Return (x, y) of the center of cell containing provided text 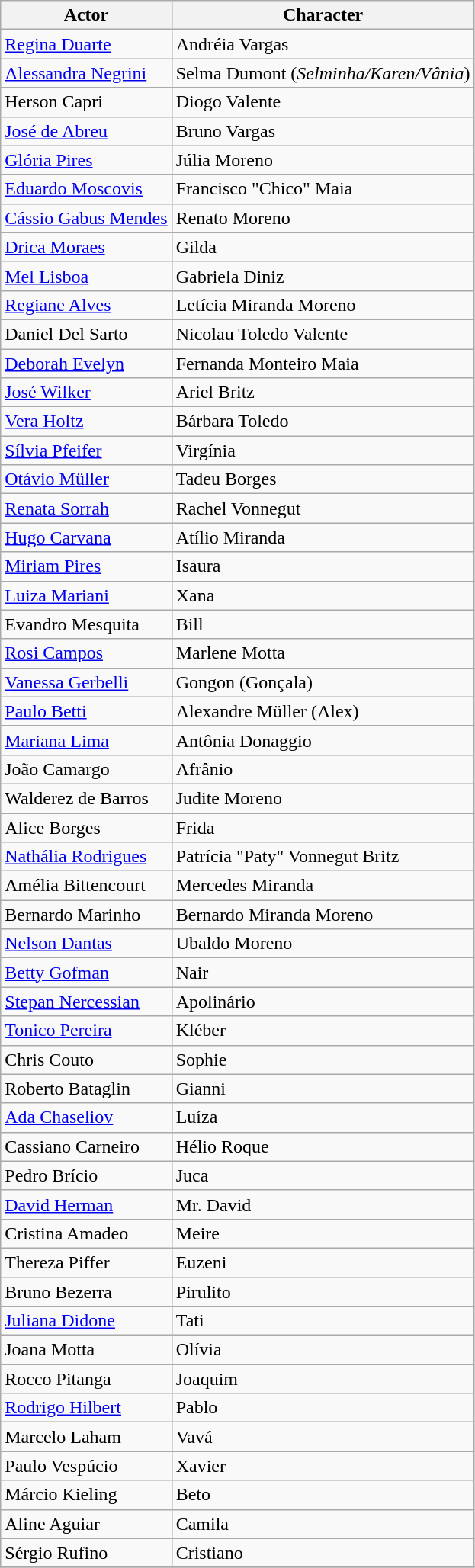
Tonico Pereira (86, 1031)
Patrícia "Paty" Vonnegut Britz (323, 857)
Vanessa Gerbelli (86, 682)
Amélia Bittencourt (86, 886)
Tadeu Borges (323, 479)
Nathália Rodrigues (86, 857)
Frida (323, 827)
Rachel Vonnegut (323, 508)
Joana Motta (86, 1350)
Tati (323, 1321)
Renato Moreno (323, 218)
Bernardo Miranda Moreno (323, 915)
Actor (86, 15)
Vavá (323, 1437)
Alice Borges (86, 827)
Camila (323, 1524)
Nelson Dantas (86, 944)
Regina Duarte (86, 44)
Sílvia Pfeifer (86, 451)
Hélio Roque (323, 1146)
Fernanda Monteiro Maia (323, 364)
David Herman (86, 1204)
Mr. David (323, 1204)
Gianni (323, 1089)
Aline Aguiar (86, 1524)
Bernardo Marinho (86, 915)
Gilda (323, 247)
Otávio Müller (86, 479)
Daniel Del Sarto (86, 334)
Cassiano Carneiro (86, 1146)
Walderez de Barros (86, 798)
Thereza Piffer (86, 1262)
Pirulito (323, 1292)
Herson Capri (86, 102)
Mercedes Miranda (323, 886)
Isaura (323, 566)
Regiane Alves (86, 305)
Luíza (323, 1117)
Atílio Miranda (323, 537)
Nair (323, 973)
Marcelo Laham (86, 1437)
Bárbara Toledo (323, 422)
José Wilker (86, 393)
Euzeni (323, 1262)
Renata Sorrah (86, 508)
Bruno Bezerra (86, 1292)
Alessandra Negrini (86, 73)
Paulo Betti (86, 711)
José de Abreu (86, 131)
Bill (323, 624)
Beto (323, 1495)
Xana (323, 595)
Antônia Donaggio (323, 740)
Character (323, 15)
Stepan Nercessian (86, 1002)
Cristiano (323, 1553)
Kléber (323, 1031)
Selma Dumont (Selminha/Karen/Vânia) (323, 73)
Cássio Gabus Mendes (86, 218)
Drica Moraes (86, 247)
Diogo Valente (323, 102)
Miriam Pires (86, 566)
Judite Moreno (323, 798)
Afrânio (323, 769)
Chris Couto (86, 1060)
Deborah Evelyn (86, 364)
Betty Gofman (86, 973)
Juca (323, 1175)
Júlia Moreno (323, 160)
Roberto Bataglin (86, 1089)
Ariel Britz (323, 393)
Ubaldo Moreno (323, 944)
Marlene Motta (323, 653)
Pedro Brício (86, 1175)
Apolinário (323, 1002)
Sophie (323, 1060)
Cristina Amadeo (86, 1233)
Pablo (323, 1408)
Olívia (323, 1350)
Bruno Vargas (323, 131)
Andréia Vargas (323, 44)
Xavier (323, 1466)
Glória Pires (86, 160)
Rodrigo Hilbert (86, 1408)
Alexandre Müller (Alex) (323, 711)
Juliana Didone (86, 1321)
Sérgio Rufino (86, 1553)
João Camargo (86, 769)
Francisco "Chico" Maia (323, 189)
Rocco Pitanga (86, 1379)
Gabriela Diniz (323, 276)
Eduardo Moscovis (86, 189)
Luiza Mariani (86, 595)
Gongon (Gonçala) (323, 682)
Evandro Mesquita (86, 624)
Virgínia (323, 451)
Mel Lisboa (86, 276)
Vera Holtz (86, 422)
Mariana Lima (86, 740)
Nicolau Toledo Valente (323, 334)
Rosi Campos (86, 653)
Márcio Kieling (86, 1495)
Hugo Carvana (86, 537)
Ada Chaseliov (86, 1117)
Meire (323, 1233)
Joaquim (323, 1379)
Letícia Miranda Moreno (323, 305)
Paulo Vespúcio (86, 1466)
